Pinpoint the cell where the given text exists, returning its (x, y) midpoint coordinate. 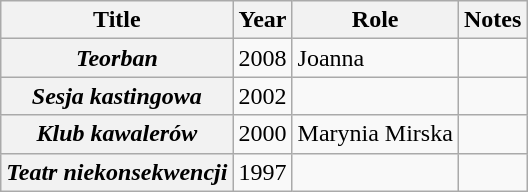
Teorban (117, 58)
Marynia Mirska (375, 134)
Notes (492, 20)
2000 (262, 134)
Year (262, 20)
Role (375, 20)
Klub kawalerów (117, 134)
2008 (262, 58)
Teatr niekonsekwencji (117, 172)
2002 (262, 96)
Joanna (375, 58)
Title (117, 20)
1997 (262, 172)
Sesja kastingowa (117, 96)
